Pinpoint the cell where the given text exists, returning its [X, Y] midpoint coordinate. 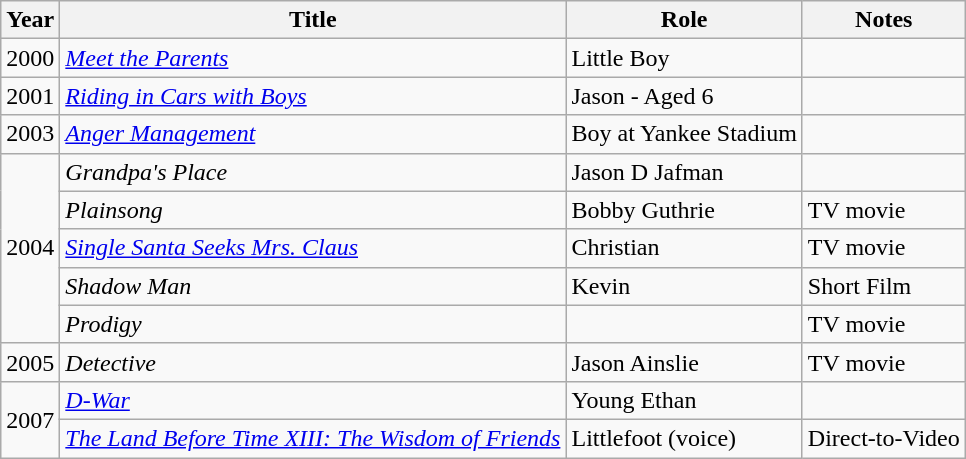
Shadow Man [313, 286]
Single Santa Seeks Mrs. Claus [313, 248]
Anger Management [313, 134]
Role [684, 20]
Jason D Jafman [684, 172]
2003 [30, 134]
Detective [313, 362]
Young Ethan [684, 400]
Year [30, 20]
Title [313, 20]
Plainsong [313, 210]
Riding in Cars with Boys [313, 96]
Littlefoot (voice) [684, 438]
Boy at Yankee Stadium [684, 134]
2000 [30, 58]
Christian [684, 248]
Short Film [884, 286]
Little Boy [684, 58]
The Land Before Time XIII: The Wisdom of Friends [313, 438]
Prodigy [313, 324]
2005 [30, 362]
Grandpa's Place [313, 172]
Bobby Guthrie [684, 210]
D-War [313, 400]
2004 [30, 248]
Meet the Parents [313, 58]
2007 [30, 419]
Kevin [684, 286]
Jason Ainslie [684, 362]
Notes [884, 20]
2001 [30, 96]
Jason - Aged 6 [684, 96]
Direct-to-Video [884, 438]
